Return the [X, Y] coordinate for the center point of the cell that contains the specified text.  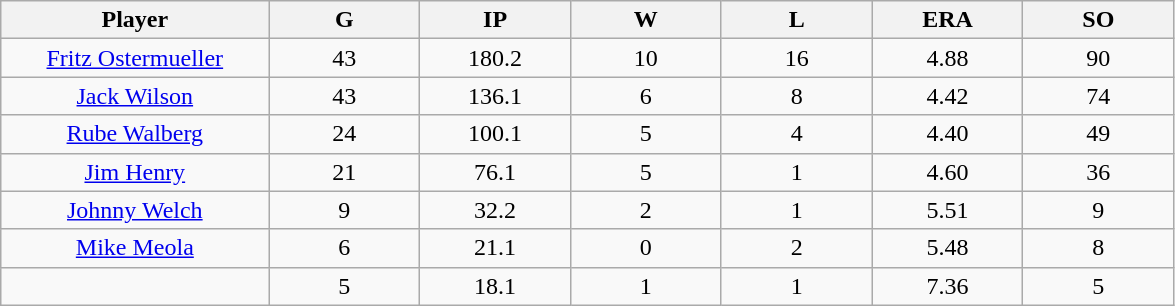
Fritz Ostermueller [135, 58]
49 [1098, 134]
L [796, 20]
74 [1098, 96]
ERA [948, 20]
16 [796, 58]
IP [496, 20]
Jim Henry [135, 172]
Player [135, 20]
Mike Meola [135, 248]
32.2 [496, 210]
4.60 [948, 172]
36 [1098, 172]
10 [646, 58]
21.1 [496, 248]
SO [1098, 20]
W [646, 20]
G [344, 20]
4.40 [948, 134]
7.36 [948, 286]
4.42 [948, 96]
100.1 [496, 134]
Rube Walberg [135, 134]
90 [1098, 58]
5.51 [948, 210]
Johnny Welch [135, 210]
Jack Wilson [135, 96]
0 [646, 248]
4 [796, 134]
136.1 [496, 96]
18.1 [496, 286]
24 [344, 134]
180.2 [496, 58]
4.88 [948, 58]
21 [344, 172]
76.1 [496, 172]
5.48 [948, 248]
